Capture the cell that displays the provided text and extract its (X, Y) central coordinate. 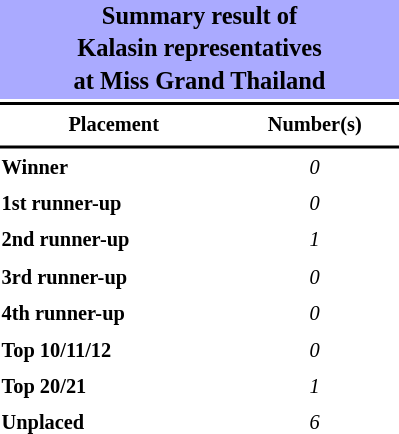
Winner (114, 168)
Summary result ofKalasin representativesat Miss Grand Thailand (200, 50)
Number(s) (314, 125)
Placement (114, 125)
4th runner-up (114, 314)
Top 10/11/12 (114, 351)
2nd runner-up (114, 241)
Top 20/21 (114, 387)
1st runner-up (114, 204)
3rd runner-up (114, 278)
